Capture the cell that displays the provided text and extract its (X, Y) central coordinate. 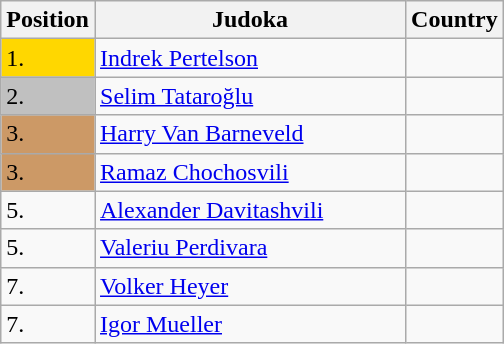
Igor Mueller (250, 324)
Country (455, 20)
Harry Van Barneveld (250, 134)
Judoka (250, 20)
Indrek Pertelson (250, 58)
Volker Heyer (250, 286)
Position (48, 20)
2. (48, 96)
1. (48, 58)
Selim Tataroğlu (250, 96)
Alexander Davitashvili (250, 210)
Ramaz Chochosvili (250, 172)
Valeriu Perdivara (250, 248)
